Extract the [X, Y] coordinate from the center of the cell holding the provided text.  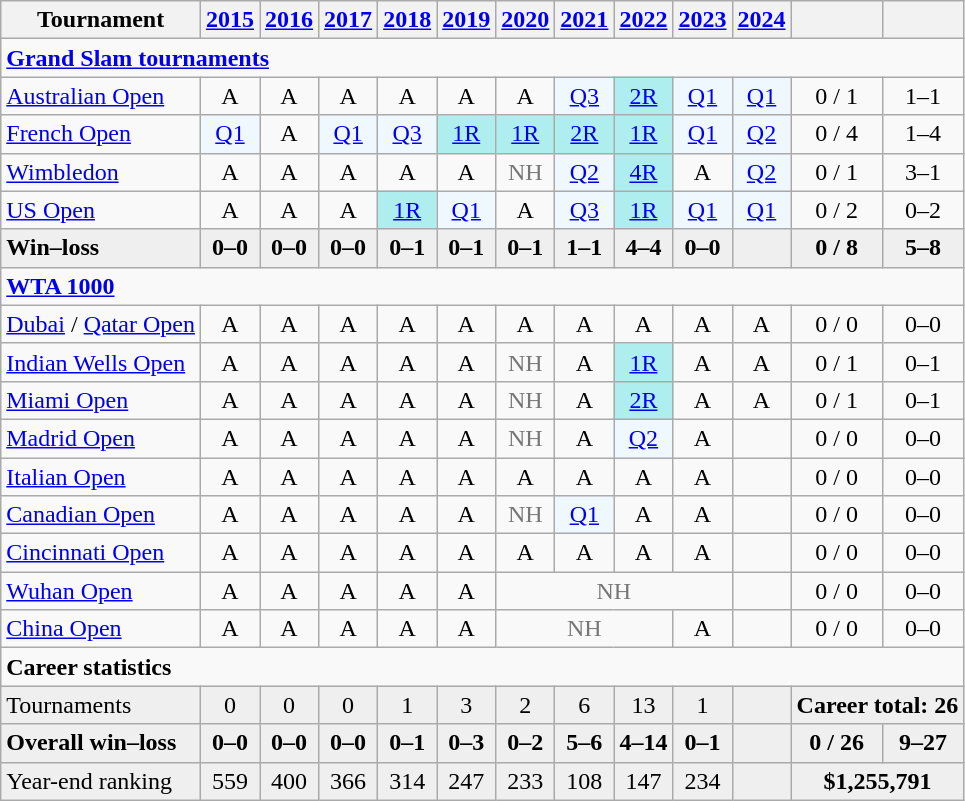
559 [230, 781]
0 / 4 [836, 134]
247 [466, 781]
Career total: 26 [878, 705]
13 [644, 705]
0 / 26 [836, 743]
0 / 2 [836, 210]
0–3 [466, 743]
5–8 [923, 248]
4–14 [644, 743]
Italian Open [101, 477]
2020 [526, 20]
5–6 [584, 743]
2023 [702, 20]
Win–loss [101, 248]
9–27 [923, 743]
Wimbledon [101, 172]
2022 [644, 20]
Indian Wells Open [101, 362]
Grand Slam tournaments [482, 58]
108 [584, 781]
French Open [101, 134]
2016 [290, 20]
WTA 1000 [482, 286]
2021 [584, 20]
Canadian Open [101, 515]
Career statistics [482, 667]
6 [584, 705]
Tournaments [101, 705]
Tournament [101, 20]
1–4 [923, 134]
Madrid Open [101, 438]
2 [526, 705]
Overall win–loss [101, 743]
Miami Open [101, 400]
Year-end ranking [101, 781]
314 [408, 781]
$1,255,791 [878, 781]
2017 [348, 20]
2019 [466, 20]
2024 [762, 20]
2015 [230, 20]
233 [526, 781]
4–4 [644, 248]
Dubai / Qatar Open [101, 324]
400 [290, 781]
4R [644, 172]
Australian Open [101, 96]
China Open [101, 629]
3–1 [923, 172]
Cincinnati Open [101, 553]
US Open [101, 210]
0 / 8 [836, 248]
Wuhan Open [101, 591]
3 [466, 705]
147 [644, 781]
2018 [408, 20]
366 [348, 781]
234 [702, 781]
